Detect which cell encompasses the target text, then output its (X, Y) center coordinate. 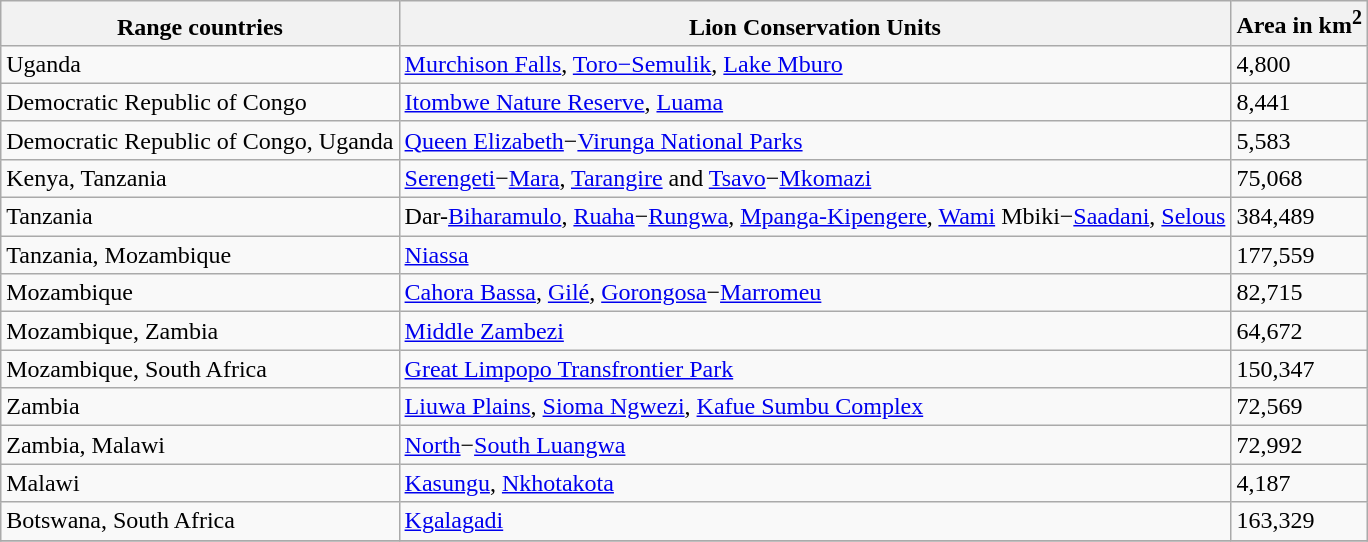
Kgalagadi (815, 521)
Malawi (200, 483)
Cahora Bassa, Gilé, Gorongosa−Marromeu (815, 293)
Mozambique, South Africa (200, 369)
Zambia, Malawi (200, 445)
Mozambique, Zambia (200, 331)
Itombwe Nature Reserve, Luama (815, 102)
64,672 (1300, 331)
Murchison Falls, Toro−Semulik, Lake Mburo (815, 64)
8,441 (1300, 102)
163,329 (1300, 521)
4,800 (1300, 64)
Lion Conservation Units (815, 24)
Kasungu, Nkhotakota (815, 483)
Uganda (200, 64)
Zambia (200, 407)
150,347 (1300, 369)
North−South Luangwa (815, 445)
Botswana, South Africa (200, 521)
5,583 (1300, 140)
Dar-Biharamulo, Ruaha−Rungwa, Mpanga-Kipengere, Wami Mbiki−Saadani, Selous (815, 217)
Democratic Republic of Congo (200, 102)
384,489 (1300, 217)
Area in km2 (1300, 24)
Democratic Republic of Congo, Uganda (200, 140)
82,715 (1300, 293)
Middle Zambezi (815, 331)
72,569 (1300, 407)
Queen Elizabeth−Virunga National Parks (815, 140)
Range countries (200, 24)
Tanzania (200, 217)
Great Limpopo Transfrontier Park (815, 369)
Tanzania, Mozambique (200, 255)
177,559 (1300, 255)
Niassa (815, 255)
75,068 (1300, 178)
Liuwa Plains, Sioma Ngwezi, Kafue Sumbu Complex (815, 407)
Kenya, Tanzania (200, 178)
72,992 (1300, 445)
4,187 (1300, 483)
Serengeti−Mara, Tarangire and Tsavo−Mkomazi (815, 178)
Mozambique (200, 293)
